Scan for the cell matching the given text and deliver its (x, y) coordinate at center. 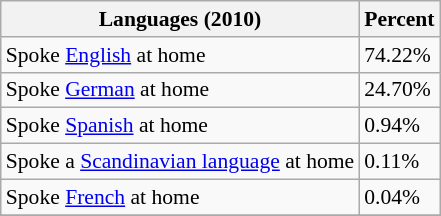
Languages (2010) (180, 19)
Spoke French at home (180, 197)
24.70% (399, 90)
Spoke Spanish at home (180, 126)
Spoke English at home (180, 55)
Spoke German at home (180, 90)
0.04% (399, 197)
Percent (399, 19)
0.94% (399, 126)
74.22% (399, 55)
0.11% (399, 162)
Spoke a Scandinavian language at home (180, 162)
